Pinpoint the cell where the given text exists, returning its (X, Y) midpoint coordinate. 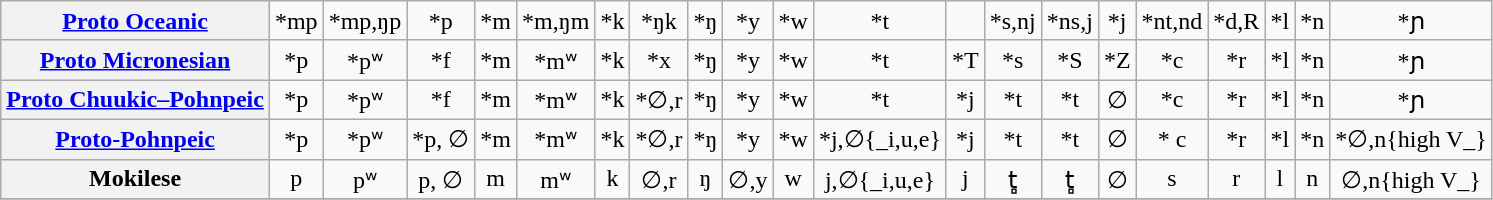
k (612, 179)
* c (1172, 139)
*ŋk (659, 21)
m (496, 179)
Mokilese (136, 179)
Proto-Pohnpeic (136, 139)
*s,nj (1012, 21)
n (1312, 179)
w (793, 179)
r (1236, 179)
*m,ŋm (556, 21)
Proto Micronesian (136, 60)
Proto Chuukic–Pohnpeic (136, 100)
p, ∅ (441, 179)
j,∅{_i,u,e} (880, 179)
ŋ (706, 179)
Proto Oceanic (136, 21)
∅,y (748, 179)
*nt,nd (1172, 21)
*T (965, 60)
∅,n{high V_} (1412, 179)
pʷ (365, 179)
*∅,n{high V_} (1412, 139)
j (965, 179)
*Z (1117, 60)
*p, ∅ (441, 139)
l (1280, 179)
*s (1012, 60)
*mp (296, 21)
∅,r (659, 179)
*d,R (1236, 21)
mʷ (556, 179)
*S (1070, 60)
*j,∅{_i,u,e} (880, 139)
*mp,ŋp (365, 21)
*ns,j (1070, 21)
p (296, 179)
*x (659, 60)
s (1172, 179)
